Provide the [x, y] coordinate of the cell's center where the given text is located.  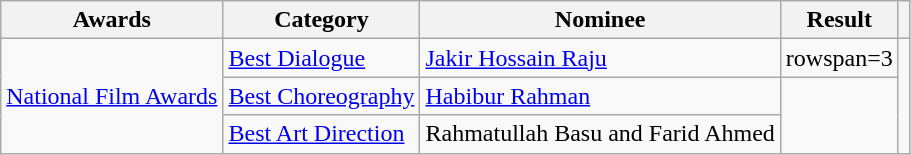
Awards [112, 20]
Rahmatullah Basu and Farid Ahmed [600, 134]
Best Choreography [322, 96]
Category [322, 20]
National Film Awards [112, 96]
Habibur Rahman [600, 96]
Best Art Direction [322, 134]
rowspan=3 [839, 58]
Result [839, 20]
Nominee [600, 20]
Best Dialogue [322, 58]
Jakir Hossain Raju [600, 58]
